Find where the given text appears and provide that cell's center as [x, y] coordinate. 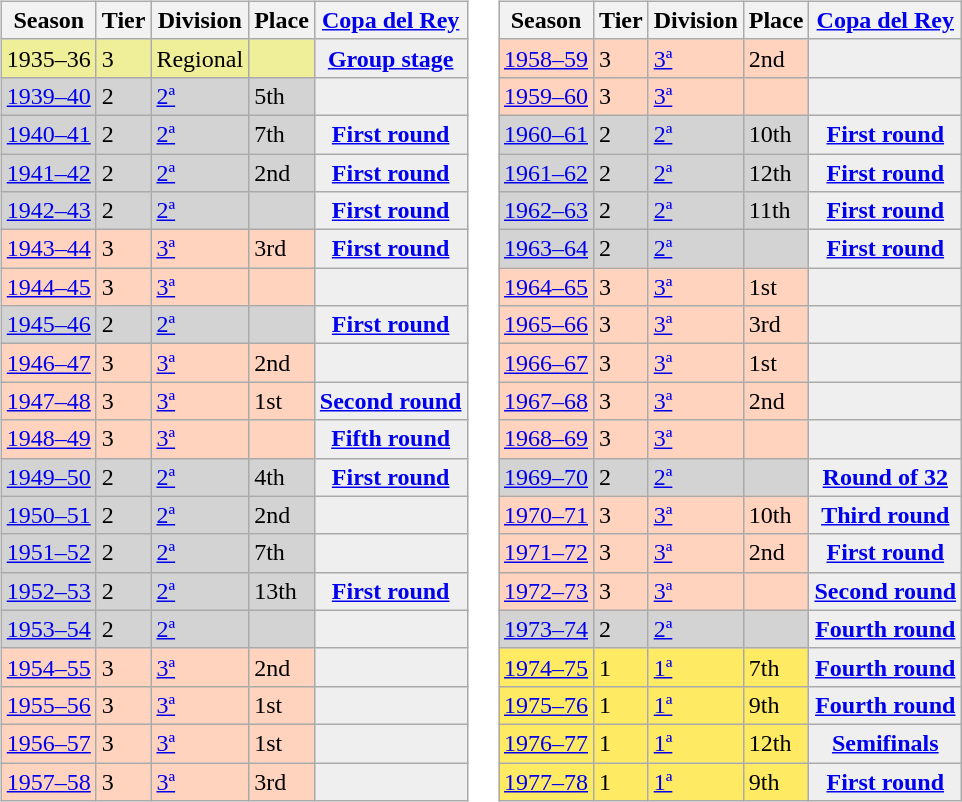
1939–40 [48, 96]
11th [776, 211]
1943–44 [48, 249]
1947–48 [48, 401]
4th [282, 477]
1935–36 [48, 58]
1953–54 [48, 629]
1962–63 [546, 211]
1951–52 [48, 553]
1975–76 [546, 705]
1960–61 [546, 134]
Third round [886, 515]
1955–56 [48, 705]
Semifinals [886, 743]
5th [282, 96]
1946–47 [48, 363]
1940–41 [48, 134]
1973–74 [546, 629]
1941–42 [48, 173]
1959–60 [546, 96]
1952–53 [48, 591]
1958–59 [546, 58]
1964–65 [546, 287]
1977–78 [546, 781]
1944–45 [48, 287]
1949–50 [48, 477]
Round of 32 [886, 477]
1970–71 [546, 515]
1945–46 [48, 325]
1950–51 [48, 515]
1969–70 [546, 477]
1966–67 [546, 363]
1965–66 [546, 325]
1974–75 [546, 667]
1972–73 [546, 591]
13th [282, 591]
1957–58 [48, 781]
1961–62 [546, 173]
1963–64 [546, 249]
1948–49 [48, 439]
1956–57 [48, 743]
Group stage [390, 58]
1971–72 [546, 553]
1976–77 [546, 743]
Fifth round [390, 439]
1967–68 [546, 401]
1942–43 [48, 211]
1954–55 [48, 667]
Regional [200, 58]
1968–69 [546, 439]
